Search for the cell housing the specified text and yield its (x, y) center coordinate. 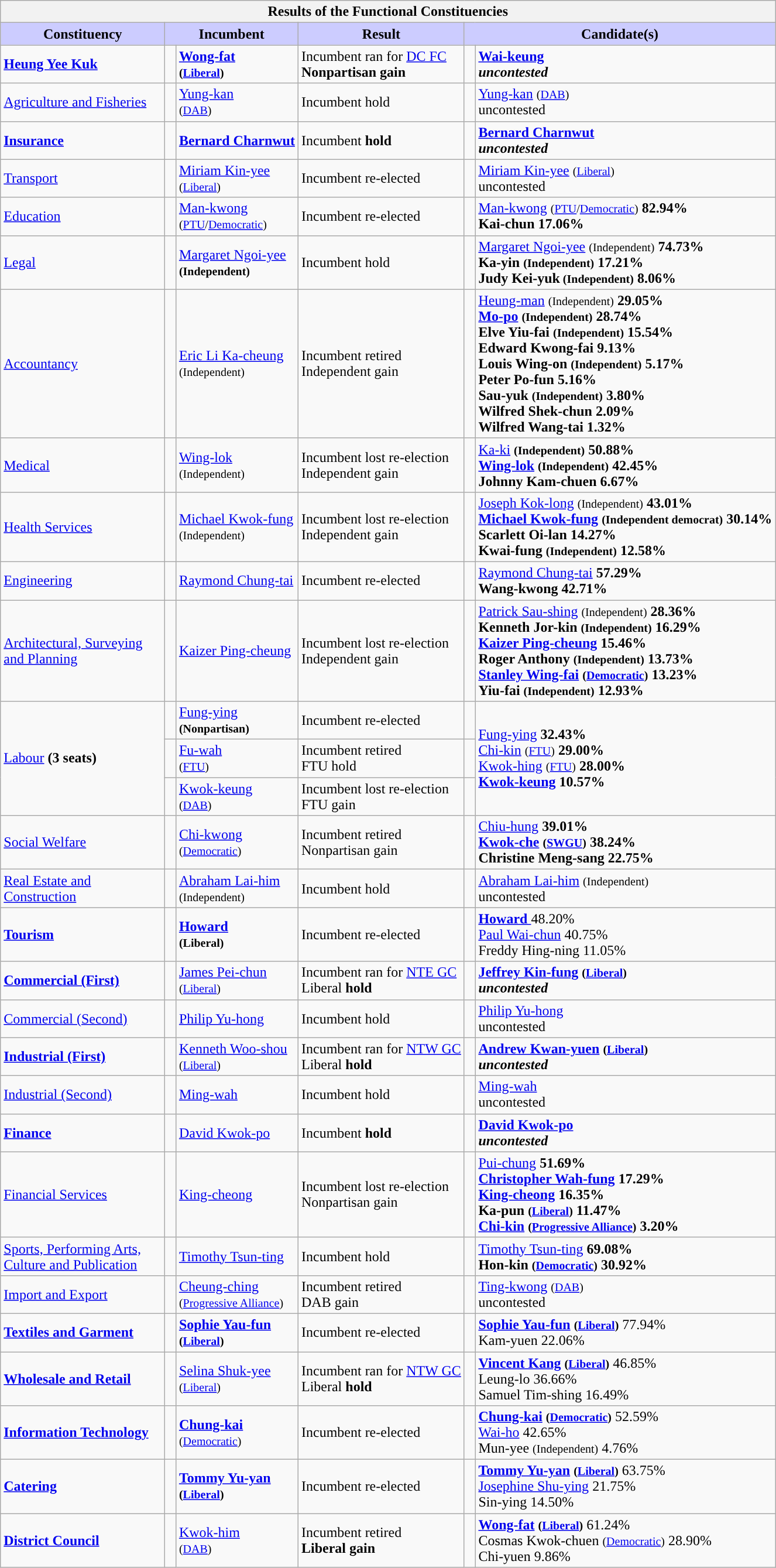
Fung-ying 32.43% Chi-kin (FTU) 29.00% Kwok-hing (FTU) 28.00% Kwok-keung 10.57% (625, 759)
Chiu-hung 39.01% Kwok-che (SWGU) 38.24%Christine Meng-sang 22.75% (625, 843)
Kenneth Woo-shou(Liberal) (236, 1056)
Kwok-him(DAB) (236, 1540)
Chung-kai (Democratic) 52.59% Wai-ho 42.65% Mun-yee (Independent) 4.76% (625, 1433)
Education (83, 217)
Chi-kwong(Democratic) (236, 843)
Incumbent (232, 34)
Commercial (Second) (83, 1019)
Incumbent retiredDAB gain (381, 1294)
Fu-wah (FTU) (236, 759)
Philip Yu-hong (236, 1019)
Incumbent ran for NTE GC Liberal hold (381, 980)
David Kwok-po (236, 1132)
Incumbent lost re-electionFTU gain (381, 796)
Result (381, 34)
Bernard Charnwut (236, 141)
Wong-fat(Liberal) (236, 64)
Andrew Kwan-yuen (Liberal)uncontested (625, 1056)
Health Services (83, 527)
King-cheong (236, 1194)
Tommy Yu-yan (Liberal) 63.75%Josephine Shu-ying 21.75% Sin-ying 14.50% (625, 1487)
Ming-wahuncontested (625, 1095)
Labour (3 seats) (83, 759)
Heung Yee Kuk (83, 64)
Eric Li Ka-cheung(Independent) (236, 364)
Constituency (83, 34)
Textiles and Garment (83, 1333)
Sophie Yau-fun (Liberal) 77.94% Kam-yuen 22.06% (625, 1333)
Accountancy (83, 364)
James Pei-chun(Liberal) (236, 980)
Michael Kwok-fung(Independent) (236, 527)
David Kwok-po uncontested (625, 1132)
Vincent Kang (Liberal) 46.85% Leung-lo 36.66%Samuel Tim-shing 16.49% (625, 1378)
Legal (83, 262)
Raymond Chung-tai 57.29% Wang-kwong 42.71% (625, 581)
Timothy Tsun-ting (236, 1257)
Incumbent retiredNonpartisan gain (381, 843)
Incumbent retiredLiberal gain (381, 1540)
Agriculture and Fisheries (83, 102)
Philip Yu-hong uncontested (625, 1019)
Industrial (First) (83, 1056)
Information Technology (83, 1433)
Insurance (83, 141)
Medical (83, 465)
Candidate(s) (619, 34)
Man-kwong(PTU/Democratic) (236, 217)
Commercial (First) (83, 980)
Yung-kan(DAB) (236, 102)
Incumbent retiredFTU hold (381, 759)
Howard (Liberal) (236, 934)
Wong-fat (Liberal) 61.24%Cosmas Kwok-chuen (Democratic) 28.90% Chi-yuen 9.86% (625, 1540)
Selina Shuk-yee(Liberal) (236, 1378)
Results of the Functional Constituencies (388, 12)
Ka-ki (Independent) 50.88% Wing-lok (Independent) 42.45%Johnny Kam-chuen 6.67% (625, 465)
Wing-lok(Independent) (236, 465)
Import and Export (83, 1294)
Margaret Ngoi-yee(Independent) (236, 262)
Sports, Performing Arts, Culture and Publication (83, 1257)
Jeffrey Kin-fung (Liberal)uncontested (625, 980)
Pui-chung 51.69%Christopher Wah-fung 17.29% King-cheong 16.35% Ka-pun (Liberal) 11.47% Chi-kin (Progressive Alliance) 3.20% (625, 1194)
Raymond Chung-tai (236, 581)
Catering (83, 1487)
Margaret Ngoi-yee (Independent) 74.73% Ka-yin (Independent) 17.21%Judy Kei-yuk (Independent) 8.06% (625, 262)
Industrial (Second) (83, 1095)
Sophie Yau-fun(Liberal) (236, 1333)
Yung-kan (DAB)uncontested (625, 102)
Abraham Lai-him(Independent) (236, 889)
Finance (83, 1132)
Financial Services (83, 1194)
Timothy Tsun-ting 69.08% Hon-kin (Democratic) 30.92% (625, 1257)
Real Estate and Construction (83, 889)
District Council (83, 1540)
Ting-kwong (DAB)uncontested (625, 1294)
Kwok-keung (DAB) (236, 796)
Tommy Yu-yan(Liberal) (236, 1487)
Ming-wah (236, 1095)
Engineering (83, 581)
Wholesale and Retail (83, 1378)
Joseph Kok-long (Independent) 43.01%Michael Kwok-fung (Independent democrat) 30.14%Scarlett Oi-lan 14.27% Kwai-fung (Independent) 12.58% (625, 527)
Kaizer Ping-cheung (236, 650)
Social Welfare (83, 843)
Wai-keung uncontested (625, 64)
Bernard Charnwut uncontested (625, 141)
Transport (83, 178)
Architectural, Surveying and Planning (83, 650)
Man-kwong (PTU/Democratic) 82.94% Kai-chun 17.06% (625, 217)
Chung-kai (Democratic) (236, 1433)
Incumbent ran for DC FCNonpartisan gain (381, 64)
Cheung-ching(Progressive Alliance) (236, 1294)
Tourism (83, 934)
Incumbent lost re-electionNonpartisan gain (381, 1194)
Incumbent retiredIndependent gain (381, 364)
Fung-ying (Nonpartisan) (236, 720)
Howard 48.20%Paul Wai-chun 40.75%Freddy Hing-ning 11.05% (625, 934)
Abraham Lai-him (Independent)uncontested (625, 889)
Miriam Kin-yee (Liberal)uncontested (625, 178)
Miriam Kin-yee(Liberal) (236, 178)
